Return [x, y] of the center of cell containing provided text 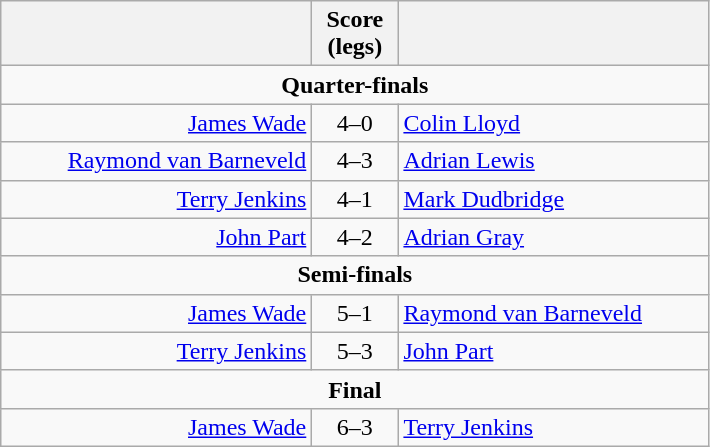
Colin Lloyd [554, 123]
4–0 [355, 123]
Score (legs) [355, 34]
6–3 [355, 427]
Mark Dudbridge [554, 199]
4–3 [355, 161]
5–3 [355, 351]
Semi-finals [355, 275]
Adrian Lewis [554, 161]
Adrian Gray [554, 237]
4–2 [355, 237]
4–1 [355, 199]
Final [355, 389]
Quarter-finals [355, 85]
5–1 [355, 313]
